Search for the cell housing the specified text and yield its (X, Y) center coordinate. 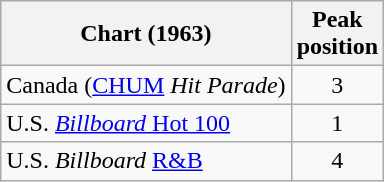
Peakposition (337, 34)
U.S. Billboard Hot 100 (146, 123)
Chart (1963) (146, 34)
Canada (CHUM Hit Parade) (146, 85)
U.S. Billboard R&B (146, 161)
4 (337, 161)
1 (337, 123)
3 (337, 85)
